Pinpoint the cell where the given text exists, returning its (X, Y) midpoint coordinate. 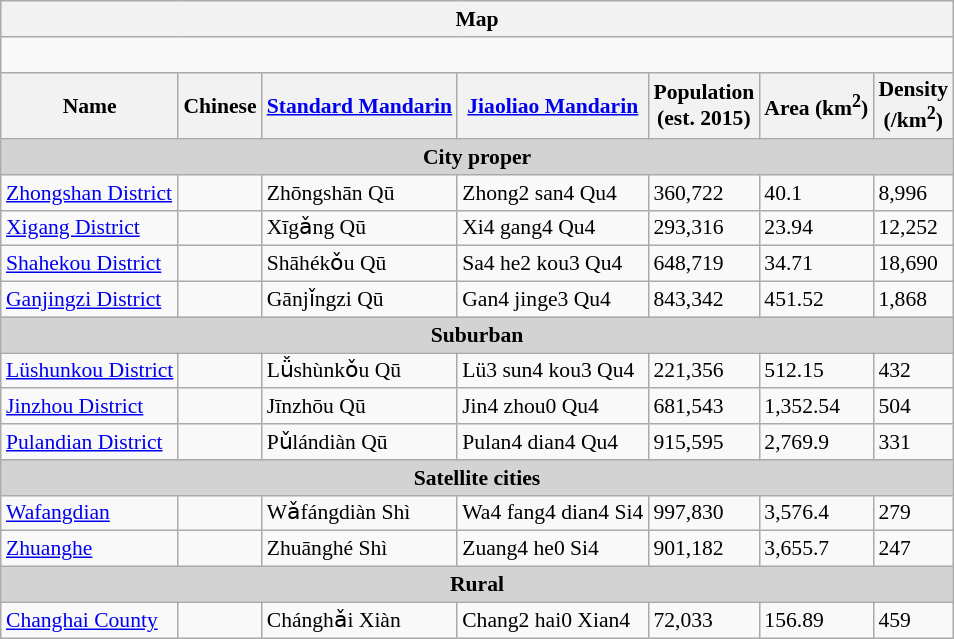
Chinese (220, 106)
997,830 (704, 513)
1,352.54 (816, 406)
Ganjingzi District (90, 299)
915,595 (704, 442)
Shahekou District (90, 264)
Zuang4 he0 Si4 (552, 549)
293,316 (704, 228)
Wafangdian (90, 513)
Satellite cities (477, 477)
3,576.4 (816, 513)
Xīgǎng Qū (360, 228)
Population(est. 2015) (704, 106)
156.89 (816, 620)
331 (913, 442)
Suburban (477, 335)
18,690 (913, 264)
Pǔlándiàn Qū (360, 442)
Xigang District (90, 228)
648,719 (704, 264)
Jinzhou District (90, 406)
Density(/km2) (913, 106)
City proper (477, 157)
360,722 (704, 192)
Lǚshùnkǒu Qū (360, 371)
12,252 (913, 228)
Zhōngshān Qū (360, 192)
Pulan4 dian4 Qu4 (552, 442)
Zhuānghé Shì (360, 549)
Jin4 zhou0 Qu4 (552, 406)
Jiaoliao Mandarin (552, 106)
221,356 (704, 371)
Xi4 gang4 Qu4 (552, 228)
Wǎfángdiàn Shì (360, 513)
Gānjǐngzi Qū (360, 299)
1,868 (913, 299)
2,769.9 (816, 442)
247 (913, 549)
Wa4 fang4 dian4 Si4 (552, 513)
459 (913, 620)
504 (913, 406)
23.94 (816, 228)
Rural (477, 584)
Lü3 sun4 kou3 Qu4 (552, 371)
Area (km2) (816, 106)
279 (913, 513)
681,543 (704, 406)
Chang2 hai0 Xian4 (552, 620)
Lüshunkou District (90, 371)
Zhuanghe (90, 549)
843,342 (704, 299)
8,996 (913, 192)
Standard Mandarin (360, 106)
34.71 (816, 264)
432 (913, 371)
Chánghǎi Xiàn (360, 620)
Name (90, 106)
Gan4 jinge3 Qu4 (552, 299)
451.52 (816, 299)
Shāhékǒu Qū (360, 264)
Sa4 he2 kou3 Qu4 (552, 264)
Pulandian District (90, 442)
Jīnzhōu Qū (360, 406)
3,655.7 (816, 549)
40.1 (816, 192)
Map (477, 19)
901,182 (704, 549)
Changhai County (90, 620)
Zhongshan District (90, 192)
72,033 (704, 620)
Zhong2 san4 Qu4 (552, 192)
512.15 (816, 371)
